Provide the [x, y] coordinate of the cell's center where the given text is located.  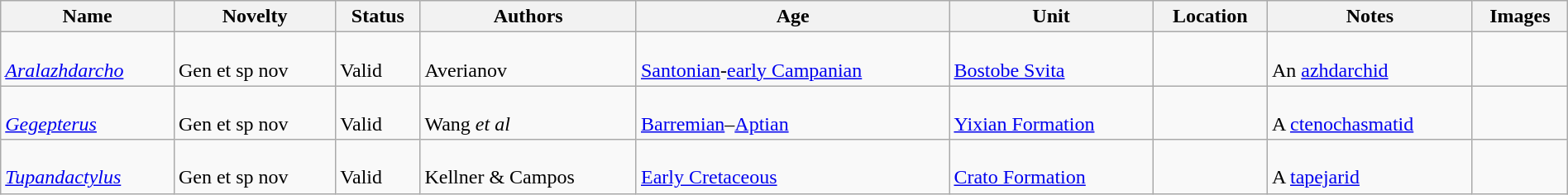
Images [1520, 17]
Novelty [255, 17]
A tapejarid [1370, 167]
Santonian-early Campanian [792, 59]
Crato Formation [1051, 167]
Name [88, 17]
Unit [1051, 17]
Early Cretaceous [792, 167]
Notes [1370, 17]
A ctenochasmatid [1370, 112]
Status [378, 17]
Kellner & Campos [528, 167]
Gegepterus [88, 112]
Bostobe Svita [1051, 59]
Wang et al [528, 112]
Aralazhdarcho [88, 59]
Averianov [528, 59]
Yixian Formation [1051, 112]
Tupandactylus [88, 167]
Age [792, 17]
Location [1210, 17]
An azhdarchid [1370, 59]
Barremian–Aptian [792, 112]
Authors [528, 17]
